Identify which cell holds the provided text, then report its (X, Y) central coordinate. 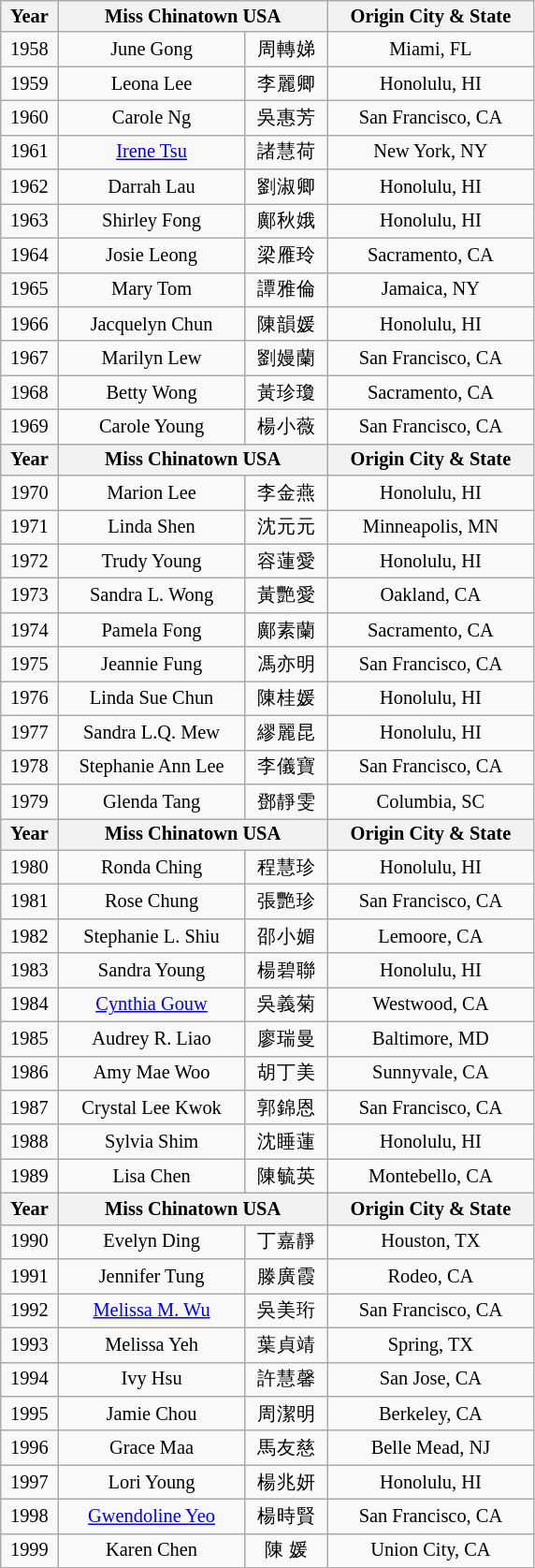
1978 (30, 768)
Josie Leong (152, 255)
楊時賢 (286, 1517)
許慧馨 (286, 1380)
吳義菊 (286, 1004)
1960 (30, 118)
Cynthia Gouw (152, 1004)
陳韻媛 (286, 324)
葉貞靖 (286, 1344)
滕廣霞 (286, 1277)
諸慧荷 (286, 152)
丁嘉靜 (286, 1241)
1988 (30, 1142)
Minneapolis, MN (430, 526)
Montebello, CA (430, 1176)
1983 (30, 970)
Columbia, SC (430, 801)
Union City, CA (430, 1550)
Lemoore, CA (430, 936)
Baltimore, MD (430, 1039)
陳毓英 (286, 1176)
Spring, TX (430, 1344)
1989 (30, 1176)
Sandra L.Q. Mew (152, 732)
吳美珩 (286, 1311)
Carole Young (152, 427)
Darrah Lau (152, 187)
Lori Young (152, 1483)
鄧靜雯 (286, 801)
Stephanie L. Shiu (152, 936)
Linda Sue Chun (152, 698)
馮亦明 (286, 665)
楊兆妍 (286, 1483)
1987 (30, 1106)
黃艷愛 (286, 595)
Marion Lee (152, 492)
Pamela Fong (152, 629)
Sandra L. Wong (152, 595)
周轉娣 (286, 49)
1998 (30, 1517)
Sandra Young (152, 970)
1996 (30, 1447)
李儀寶 (286, 768)
Evelyn Ding (152, 1241)
Oakland, CA (430, 595)
楊碧聯 (286, 970)
1991 (30, 1277)
1997 (30, 1483)
Amy Mae Woo (152, 1073)
程慧珍 (286, 867)
1984 (30, 1004)
Jeannie Fung (152, 665)
Jamaica, NY (430, 290)
1974 (30, 629)
Grace Maa (152, 1447)
繆麗昆 (286, 732)
張艷珍 (286, 901)
Berkeley, CA (430, 1414)
Miami, FL (430, 49)
郭錦恩 (286, 1106)
1993 (30, 1344)
Shirley Fong (152, 221)
1959 (30, 84)
鄺素蘭 (286, 629)
Melissa M. Wu (152, 1311)
1994 (30, 1380)
Irene Tsu (152, 152)
Crystal Lee Kwok (152, 1106)
1971 (30, 526)
1990 (30, 1241)
Belle Mead, NJ (430, 1447)
Karen Chen (152, 1550)
1986 (30, 1073)
1969 (30, 427)
馬友慈 (286, 1447)
劉嫚蘭 (286, 358)
沈元元 (286, 526)
鄺秋娥 (286, 221)
New York, NY (430, 152)
Audrey R. Liao (152, 1039)
梁雁玲 (286, 255)
譚雅倫 (286, 290)
Gwendoline Yeo (152, 1517)
1980 (30, 867)
陳 媛 (286, 1550)
1992 (30, 1311)
1963 (30, 221)
1979 (30, 801)
Jacquelyn Chun (152, 324)
Ivy Hsu (152, 1380)
Jennifer Tung (152, 1277)
陳桂媛 (286, 698)
Melissa Yeh (152, 1344)
Westwood, CA (430, 1004)
黃珍瓊 (286, 393)
楊小薇 (286, 427)
李麗卿 (286, 84)
San Jose, CA (430, 1380)
李金燕 (286, 492)
1972 (30, 562)
1962 (30, 187)
1961 (30, 152)
廖瑞曼 (286, 1039)
邵小媚 (286, 936)
1982 (30, 936)
1958 (30, 49)
Sylvia Shim (152, 1142)
1977 (30, 732)
沈睡蓮 (286, 1142)
Linda Shen (152, 526)
1975 (30, 665)
1967 (30, 358)
1976 (30, 698)
1964 (30, 255)
Ronda Ching (152, 867)
1981 (30, 901)
Jamie Chou (152, 1414)
June Gong (152, 49)
Mary Tom (152, 290)
Trudy Young (152, 562)
容蓮愛 (286, 562)
Houston, TX (430, 1241)
Marilyn Lew (152, 358)
1970 (30, 492)
劉淑卿 (286, 187)
1973 (30, 595)
周潔明 (286, 1414)
Leona Lee (152, 84)
Rodeo, CA (430, 1277)
1999 (30, 1550)
1995 (30, 1414)
Betty Wong (152, 393)
Sunnyvale, CA (430, 1073)
胡丁美 (286, 1073)
Carole Ng (152, 118)
1965 (30, 290)
1966 (30, 324)
Rose Chung (152, 901)
Lisa Chen (152, 1176)
1968 (30, 393)
1985 (30, 1039)
吳惠芳 (286, 118)
Stephanie Ann Lee (152, 768)
Glenda Tang (152, 801)
